Scan for the cell matching the given text and deliver its (X, Y) coordinate at center. 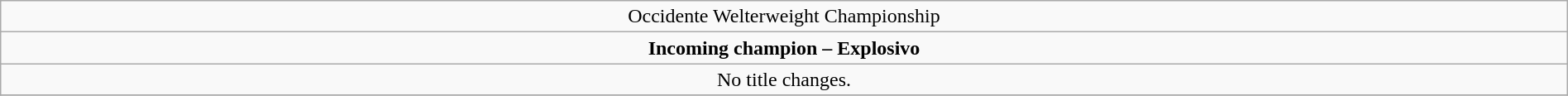
No title changes. (784, 79)
Incoming champion – Explosivo (784, 48)
Occidente Welterweight Championship (784, 17)
